Determine the [X, Y] coordinate at the center of the cell enclosing the given text.  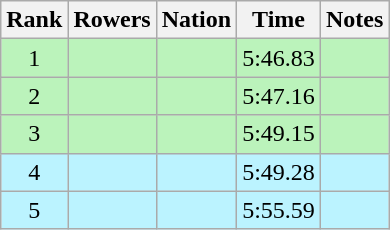
5:49.15 [279, 134]
Notes [354, 20]
5:55.59 [279, 210]
5:49.28 [279, 172]
1 [34, 58]
3 [34, 134]
Nation [196, 20]
Time [279, 20]
5 [34, 210]
5:46.83 [279, 58]
5:47.16 [279, 96]
Rowers [112, 20]
Rank [34, 20]
4 [34, 172]
2 [34, 96]
